Determine the (X, Y) coordinate at the center of the cell enclosing the given text.  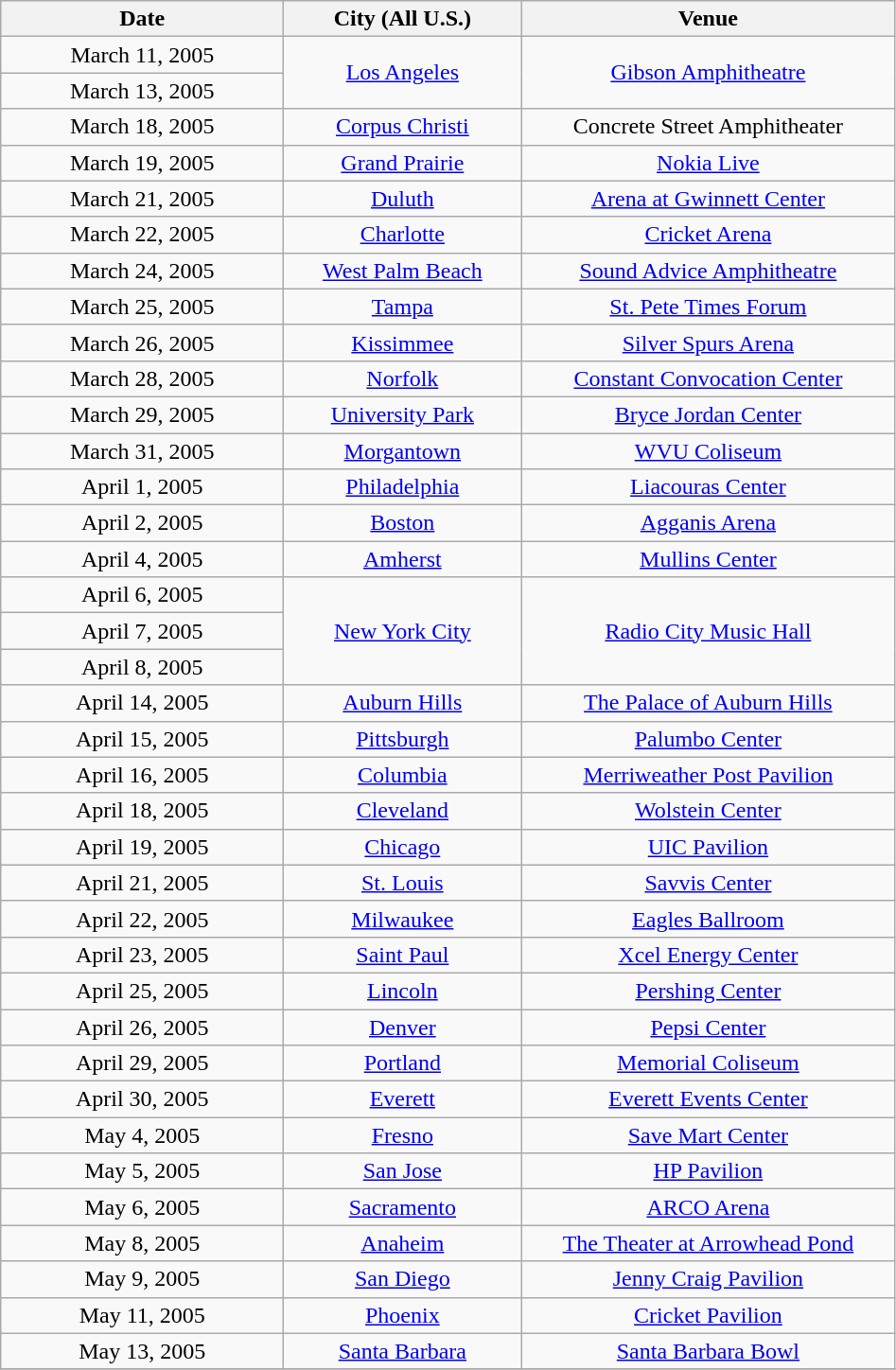
Cleveland (403, 811)
March 22, 2005 (142, 235)
University Park (403, 414)
Pepsi Center (708, 1027)
March 25, 2005 (142, 307)
April 19, 2005 (142, 847)
April 29, 2005 (142, 1063)
March 19, 2005 (142, 163)
Venue (708, 19)
Phoenix (403, 1315)
Sacramento (403, 1207)
March 28, 2005 (142, 378)
April 25, 2005 (142, 991)
April 15, 2005 (142, 739)
Grand Prairie (403, 163)
Arena at Gwinnett Center (708, 199)
St. Pete Times Forum (708, 307)
ARCO Arena (708, 1207)
West Palm Beach (403, 271)
May 9, 2005 (142, 1279)
May 6, 2005 (142, 1207)
April 30, 2005 (142, 1099)
April 7, 2005 (142, 631)
Constant Convocation Center (708, 378)
Santa Barbara (403, 1351)
Save Mart Center (708, 1135)
March 21, 2005 (142, 199)
April 14, 2005 (142, 703)
Nokia Live (708, 163)
Cricket Pavilion (708, 1315)
Everett (403, 1099)
Memorial Coliseum (708, 1063)
Agganis Arena (708, 523)
St. Louis (403, 883)
Xcel Energy Center (708, 955)
May 8, 2005 (142, 1243)
San Diego (403, 1279)
Amherst (403, 559)
May 5, 2005 (142, 1171)
Boston (403, 523)
Milwaukee (403, 919)
April 2, 2005 (142, 523)
March 29, 2005 (142, 414)
Wolstein Center (708, 811)
Silver Spurs Arena (708, 342)
Pershing Center (708, 991)
Lincoln (403, 991)
May 13, 2005 (142, 1351)
HP Pavilion (708, 1171)
Tampa (403, 307)
April 18, 2005 (142, 811)
Liacouras Center (708, 487)
March 26, 2005 (142, 342)
Radio City Music Hall (708, 631)
Denver (403, 1027)
April 22, 2005 (142, 919)
March 24, 2005 (142, 271)
Morgantown (403, 451)
Corpus Christi (403, 127)
April 16, 2005 (142, 775)
March 11, 2005 (142, 55)
Columbia (403, 775)
April 4, 2005 (142, 559)
Portland (403, 1063)
City (All U.S.) (403, 19)
Gibson Amphitheatre (708, 73)
Norfolk (403, 378)
Cricket Arena (708, 235)
April 26, 2005 (142, 1027)
Jenny Craig Pavilion (708, 1279)
Pittsburgh (403, 739)
March 31, 2005 (142, 451)
Concrete Street Amphitheater (708, 127)
April 23, 2005 (142, 955)
April 1, 2005 (142, 487)
The Palace of Auburn Hills (708, 703)
Philadelphia (403, 487)
Fresno (403, 1135)
Sound Advice Amphitheatre (708, 271)
Palumbo Center (708, 739)
Date (142, 19)
Anaheim (403, 1243)
March 18, 2005 (142, 127)
Eagles Ballroom (708, 919)
Charlotte (403, 235)
The Theater at Arrowhead Pond (708, 1243)
May 4, 2005 (142, 1135)
Duluth (403, 199)
March 13, 2005 (142, 91)
Los Angeles (403, 73)
May 11, 2005 (142, 1315)
Everett Events Center (708, 1099)
Chicago (403, 847)
Mullins Center (708, 559)
WVU Coliseum (708, 451)
Bryce Jordan Center (708, 414)
Kissimmee (403, 342)
Saint Paul (403, 955)
April 6, 2005 (142, 595)
New York City (403, 631)
UIC Pavilion (708, 847)
Merriweather Post Pavilion (708, 775)
Auburn Hills (403, 703)
April 8, 2005 (142, 667)
Santa Barbara Bowl (708, 1351)
Savvis Center (708, 883)
April 21, 2005 (142, 883)
San Jose (403, 1171)
